Extract the (x, y) coordinate from the center of the cell holding the provided text.  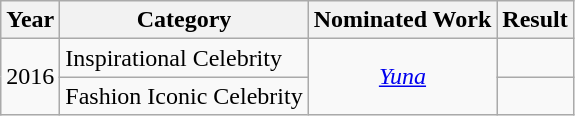
2016 (30, 77)
Yuna (402, 77)
Result (535, 20)
Fashion Iconic Celebrity (184, 96)
Inspirational Celebrity (184, 58)
Year (30, 20)
Category (184, 20)
Nominated Work (402, 20)
